From the cell containing the given text, extract its center point as [x, y] coordinate. 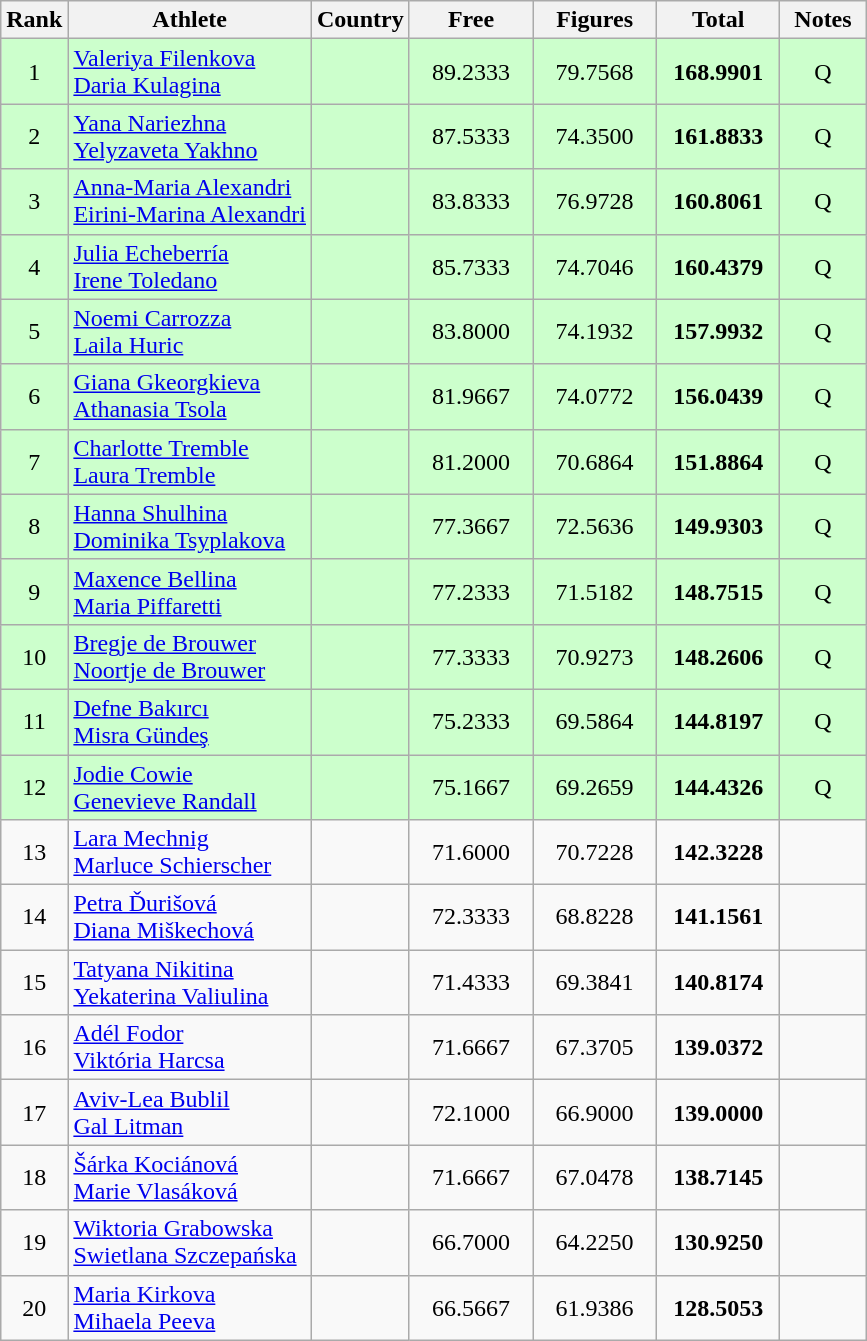
77.3333 [471, 656]
66.5667 [471, 1308]
Charlotte TrembleLaura Tremble [190, 462]
72.5636 [595, 526]
87.5333 [471, 136]
6 [34, 396]
139.0000 [718, 1112]
141.1561 [718, 918]
Jodie CowieGenevieve Randall [190, 786]
74.3500 [595, 136]
76.9728 [595, 202]
66.7000 [471, 1242]
Lara MechnigMarluce Schierscher [190, 852]
Julia EcheberríaIrene Toledano [190, 266]
148.7515 [718, 592]
16 [34, 1048]
71.6000 [471, 852]
20 [34, 1308]
Total [718, 20]
Anna-Maria AlexandriEirini-Marina Alexandri [190, 202]
Šárka KociánováMarie Vlasáková [190, 1178]
148.2606 [718, 656]
149.9303 [718, 526]
140.8174 [718, 982]
Wiktoria GrabowskaSwietlana Szczepańska [190, 1242]
142.3228 [718, 852]
151.8864 [718, 462]
67.3705 [595, 1048]
64.2250 [595, 1242]
139.0372 [718, 1048]
83.8000 [471, 332]
156.0439 [718, 396]
11 [34, 722]
Rank [34, 20]
5 [34, 332]
69.5864 [595, 722]
10 [34, 656]
61.9386 [595, 1308]
168.9901 [718, 72]
4 [34, 266]
69.3841 [595, 982]
130.9250 [718, 1242]
19 [34, 1242]
128.5053 [718, 1308]
8 [34, 526]
13 [34, 852]
161.8833 [718, 136]
75.2333 [471, 722]
160.8061 [718, 202]
89.2333 [471, 72]
85.7333 [471, 266]
70.9273 [595, 656]
157.9932 [718, 332]
Notes [823, 20]
14 [34, 918]
160.4379 [718, 266]
2 [34, 136]
Giana GkeorgkievaAthanasia Tsola [190, 396]
74.7046 [595, 266]
79.7568 [595, 72]
Yana NariezhnaYelyzaveta Yakhno [190, 136]
Country [361, 20]
18 [34, 1178]
15 [34, 982]
72.1000 [471, 1112]
7 [34, 462]
Maria KirkovaMihaela Peeva [190, 1308]
70.7228 [595, 852]
71.5182 [595, 592]
70.6864 [595, 462]
Tatyana NikitinaYekaterina Valiulina [190, 982]
74.1932 [595, 332]
Athlete [190, 20]
144.4326 [718, 786]
75.1667 [471, 786]
74.0772 [595, 396]
12 [34, 786]
77.3667 [471, 526]
68.8228 [595, 918]
1 [34, 72]
66.9000 [595, 1112]
Hanna ShulhinaDominika Tsyplakova [190, 526]
Bregje de BrouwerNoortje de Brouwer [190, 656]
138.7145 [718, 1178]
3 [34, 202]
81.2000 [471, 462]
Noemi CarrozzaLaila Huric [190, 332]
Petra ĎurišováDiana Miškechová [190, 918]
Maxence BellinaMaria Piffaretti [190, 592]
Free [471, 20]
Defne BakırcıMisra Gündeş [190, 722]
77.2333 [471, 592]
71.4333 [471, 982]
Figures [595, 20]
72.3333 [471, 918]
83.8333 [471, 202]
Aviv-Lea BublilGal Litman [190, 1112]
Adél FodorViktória Harcsa [190, 1048]
69.2659 [595, 786]
Valeriya FilenkovaDaria Kulagina [190, 72]
17 [34, 1112]
9 [34, 592]
144.8197 [718, 722]
81.9667 [471, 396]
67.0478 [595, 1178]
